Pinpoint the cell where the given text exists, returning its [x, y] midpoint coordinate. 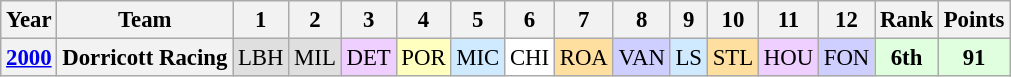
6 [530, 20]
POR [424, 58]
DET [368, 58]
8 [642, 20]
HOU [788, 58]
1 [261, 20]
Year [29, 20]
6th [907, 58]
MIL [315, 58]
12 [846, 20]
LS [688, 58]
5 [478, 20]
ROA [584, 58]
91 [974, 58]
11 [788, 20]
3 [368, 20]
2000 [29, 58]
Points [974, 20]
Rank [907, 20]
7 [584, 20]
4 [424, 20]
VAN [642, 58]
STL [732, 58]
10 [732, 20]
9 [688, 20]
MIC [478, 58]
LBH [261, 58]
FON [846, 58]
Team [145, 20]
CHI [530, 58]
Dorricott Racing [145, 58]
2 [315, 20]
